For the text-containing cell, return its midpoint in [x, y] coordinate format. 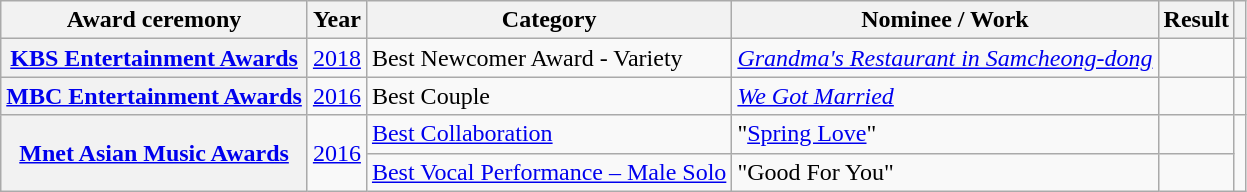
Nominee / Work [945, 20]
Best Couple [548, 96]
We Got Married [945, 96]
Result [1196, 20]
"Good For You" [945, 172]
MBC Entertainment Awards [154, 96]
Best Collaboration [548, 134]
Mnet Asian Music Awards [154, 153]
Grandma's Restaurant in Samcheong-dong [945, 58]
"Spring Love" [945, 134]
2018 [336, 58]
Best Newcomer Award - Variety [548, 58]
Award ceremony [154, 20]
Best Vocal Performance – Male Solo [548, 172]
Category [548, 20]
Year [336, 20]
KBS Entertainment Awards [154, 58]
